Find where the given text appears and provide that cell's center as [X, Y] coordinate. 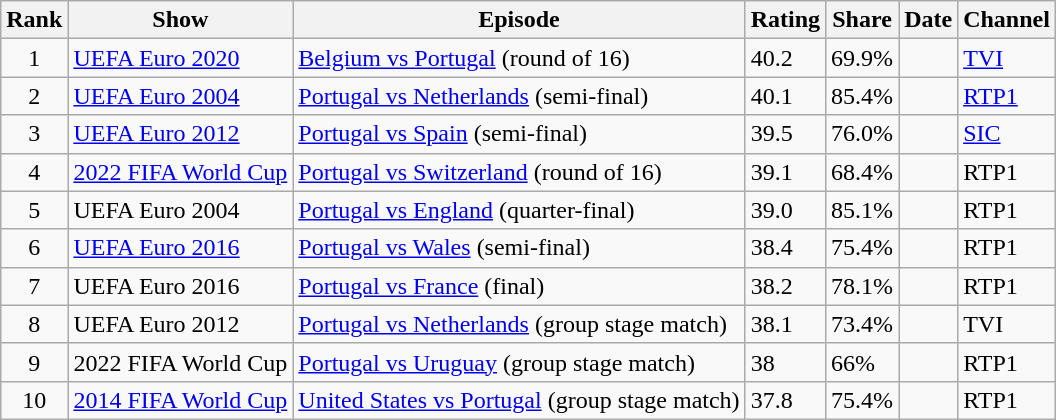
9 [34, 362]
10 [34, 400]
69.9% [862, 58]
Portugal vs Spain (semi-final) [519, 134]
Rating [785, 20]
Portugal vs Switzerland (round of 16) [519, 172]
85.1% [862, 210]
Portugal vs France (final) [519, 286]
39.1 [785, 172]
4 [34, 172]
UEFA Euro 2020 [180, 58]
38 [785, 362]
Rank [34, 20]
Portugal vs Netherlands (semi-final) [519, 96]
3 [34, 134]
66% [862, 362]
7 [34, 286]
6 [34, 248]
Episode [519, 20]
1 [34, 58]
Portugal vs Uruguay (group stage match) [519, 362]
38.4 [785, 248]
85.4% [862, 96]
Portugal vs England (quarter-final) [519, 210]
38.1 [785, 324]
8 [34, 324]
39.0 [785, 210]
2014 FIFA World Cup [180, 400]
39.5 [785, 134]
SIC [1007, 134]
78.1% [862, 286]
Date [928, 20]
76.0% [862, 134]
40.1 [785, 96]
Portugal vs Wales (semi-final) [519, 248]
40.2 [785, 58]
38.2 [785, 286]
5 [34, 210]
37.8 [785, 400]
73.4% [862, 324]
2 [34, 96]
Show [180, 20]
United States vs Portugal (group stage match) [519, 400]
Belgium vs Portugal (round of 16) [519, 58]
Share [862, 20]
Channel [1007, 20]
Portugal vs Netherlands (group stage match) [519, 324]
68.4% [862, 172]
